Pinpoint the cell where the given text exists, returning its [X, Y] midpoint coordinate. 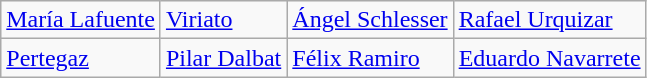
Pilar Dalbat [223, 58]
María Lafuente [81, 20]
Félix Ramiro [370, 58]
Rafael Urquizar [550, 20]
Eduardo Navarrete [550, 58]
Viriato [223, 20]
Pertegaz [81, 58]
Ángel Schlesser [370, 20]
